Extract the (x, y) coordinate from the center of the cell holding the provided text.  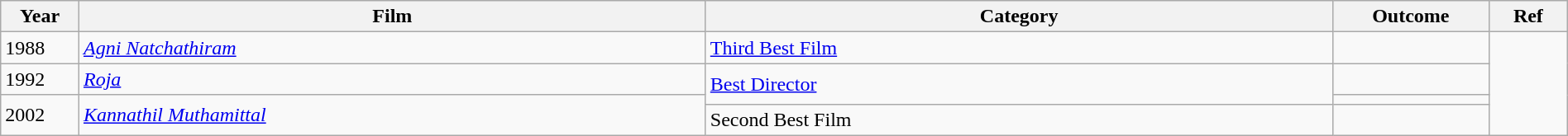
Ref (1528, 16)
1992 (40, 79)
Kannathil Muthamittal (392, 115)
Film (392, 16)
Best Director (1019, 84)
Roja (392, 79)
Category (1019, 16)
2002 (40, 115)
Outcome (1411, 16)
Second Best Film (1019, 120)
1988 (40, 48)
Agni Natchathiram (392, 48)
Year (40, 16)
Third Best Film (1019, 48)
